For the text-containing cell, return its midpoint in (X, Y) coordinate format. 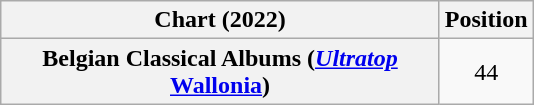
Chart (2022) (220, 20)
Position (486, 20)
Belgian Classical Albums (Ultratop Wallonia) (220, 72)
44 (486, 72)
